Scan for the cell matching the given text and deliver its [x, y] coordinate at center. 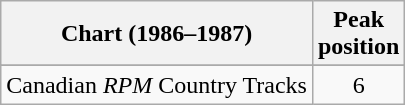
Peakposition [358, 34]
Canadian RPM Country Tracks [157, 85]
6 [358, 85]
Chart (1986–1987) [157, 34]
